Identify which cell holds the provided text, then report its [X, Y] central coordinate. 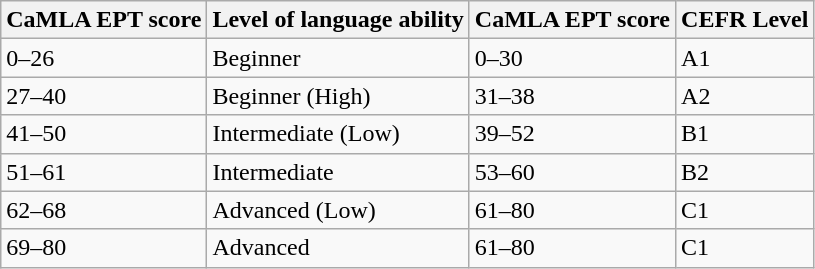
Beginner (High) [338, 96]
Beginner [338, 58]
Advanced (Low) [338, 210]
53–60 [572, 172]
0–26 [104, 58]
69–80 [104, 248]
Advanced [338, 248]
31–38 [572, 96]
62–68 [104, 210]
41–50 [104, 134]
27–40 [104, 96]
51–61 [104, 172]
Intermediate [338, 172]
Level of language ability [338, 20]
A1 [745, 58]
39–52 [572, 134]
A2 [745, 96]
B2 [745, 172]
Intermediate (Low) [338, 134]
0–30 [572, 58]
B1 [745, 134]
CEFR Level [745, 20]
